Output the [x, y] coordinate of the center of the cell containing the given text.  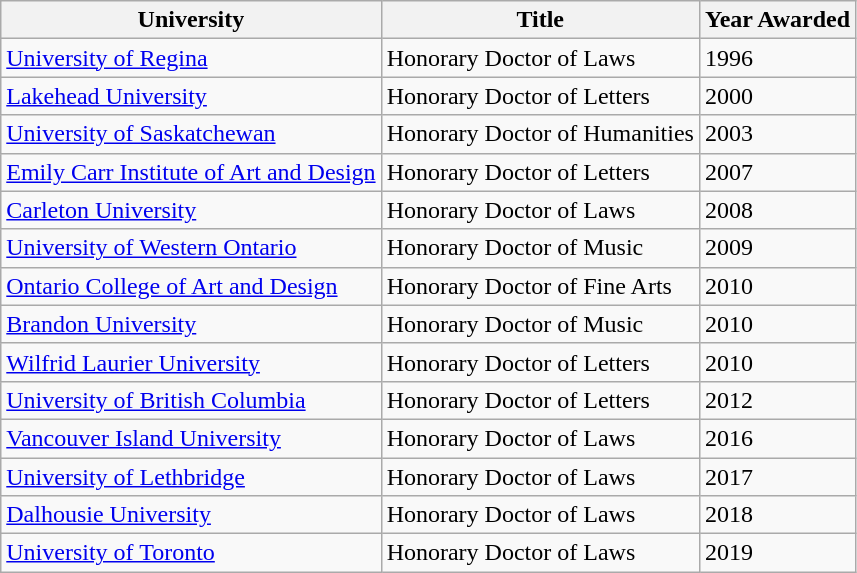
Year Awarded [777, 20]
University of Regina [191, 58]
Emily Carr Institute of Art and Design [191, 172]
2017 [777, 477]
2003 [777, 134]
1996 [777, 58]
Honorary Doctor of Humanities [540, 134]
Dalhousie University [191, 515]
2008 [777, 210]
University [191, 20]
University of Lethbridge [191, 477]
Title [540, 20]
University of British Columbia [191, 400]
Lakehead University [191, 96]
Brandon University [191, 324]
2018 [777, 515]
2019 [777, 553]
2016 [777, 438]
University of Western Ontario [191, 248]
Wilfrid Laurier University [191, 362]
2007 [777, 172]
University of Saskatchewan [191, 134]
Ontario College of Art and Design [191, 286]
Carleton University [191, 210]
2012 [777, 400]
Vancouver Island University [191, 438]
2009 [777, 248]
Honorary Doctor of Fine Arts [540, 286]
2000 [777, 96]
University of Toronto [191, 553]
